Provide the (x, y) coordinate of the cell's center where the given text is located.  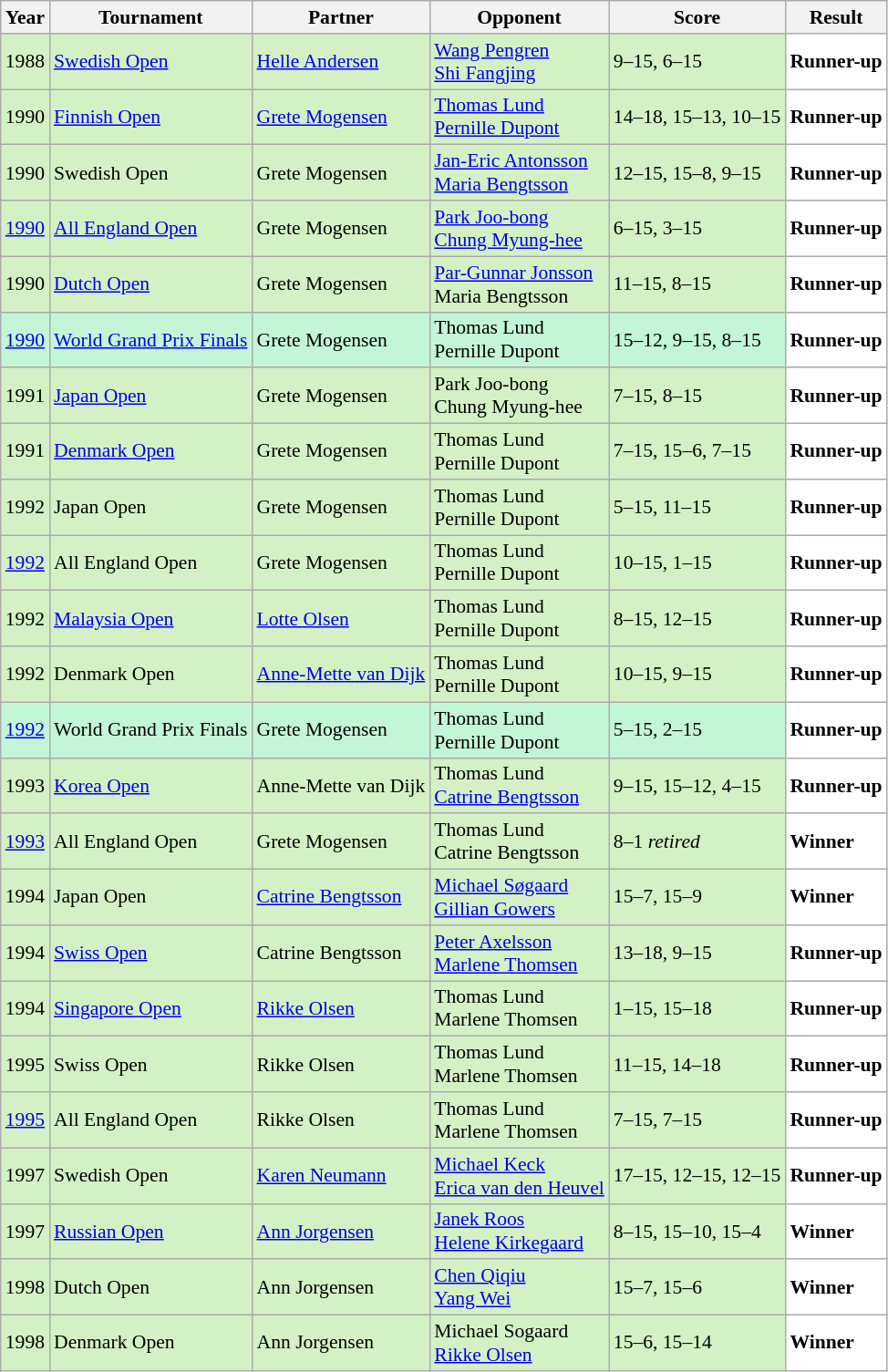
11–15, 14–18 (697, 1065)
Par-Gunnar Jonsson Maria Bengtsson (520, 284)
8–15, 15–10, 15–4 (697, 1231)
Wang Pengren Shi Fangjing (520, 62)
Michael Søgaard Gillian Gowers (520, 897)
13–18, 9–15 (697, 954)
Korea Open (150, 786)
Jan-Eric Antonsson Maria Bengtsson (520, 173)
Partner (341, 17)
1–15, 15–18 (697, 1008)
10–15, 9–15 (697, 675)
7–15, 15–6, 7–15 (697, 452)
Result (835, 17)
15–6, 15–14 (697, 1344)
Opponent (520, 17)
Chen Qiqiu Yang Wei (520, 1287)
Karen Neumann (341, 1176)
15–7, 15–9 (697, 897)
15–7, 15–6 (697, 1287)
Helle Andersen (341, 62)
Peter Axelsson Marlene Thomsen (520, 954)
1988 (26, 62)
Malaysia Open (150, 618)
Year (26, 17)
5–15, 11–15 (697, 507)
Lotte Olsen (341, 618)
8–15, 12–15 (697, 618)
7–15, 8–15 (697, 396)
6–15, 3–15 (697, 228)
17–15, 12–15, 12–15 (697, 1176)
9–15, 15–12, 4–15 (697, 786)
Michael Keck Erica van den Heuvel (520, 1176)
14–18, 15–13, 10–15 (697, 117)
7–15, 7–15 (697, 1119)
10–15, 1–15 (697, 563)
12–15, 15–8, 9–15 (697, 173)
Janek Roos Helene Kirkegaard (520, 1231)
Michael Sogaard Rikke Olsen (520, 1344)
11–15, 8–15 (697, 284)
Singapore Open (150, 1008)
5–15, 2–15 (697, 729)
9–15, 6–15 (697, 62)
15–12, 9–15, 8–15 (697, 339)
Finnish Open (150, 117)
8–1 retired (697, 842)
Score (697, 17)
Tournament (150, 17)
Russian Open (150, 1231)
